Return (X, Y) of the center of cell containing provided text 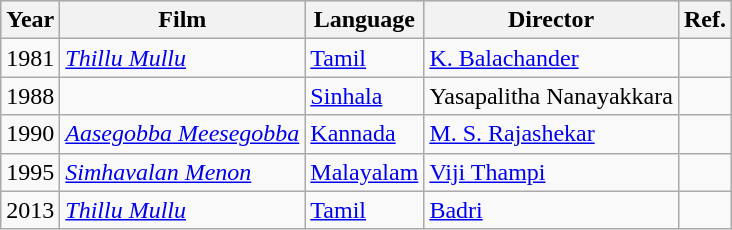
Film (182, 20)
Ref. (704, 20)
K. Balachander (552, 58)
Director (552, 20)
1990 (30, 134)
M. S. Rajashekar (552, 134)
Yasapalitha Nanayakkara (552, 96)
Viji Thampi (552, 172)
1995 (30, 172)
Badri (552, 210)
Aasegobba Meesegobba (182, 134)
Year (30, 20)
Language (364, 20)
Simhavalan Menon (182, 172)
1988 (30, 96)
Kannada (364, 134)
Sinhala (364, 96)
1981 (30, 58)
2013 (30, 210)
Malayalam (364, 172)
